From the cell containing the given text, extract its center point as (x, y) coordinate. 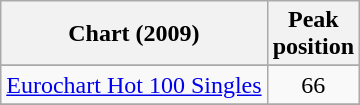
Chart (2009) (134, 34)
Peakposition (313, 34)
Eurochart Hot 100 Singles (134, 85)
66 (313, 85)
